Locate the cell with the specified text and output its (X, Y) center coordinate. 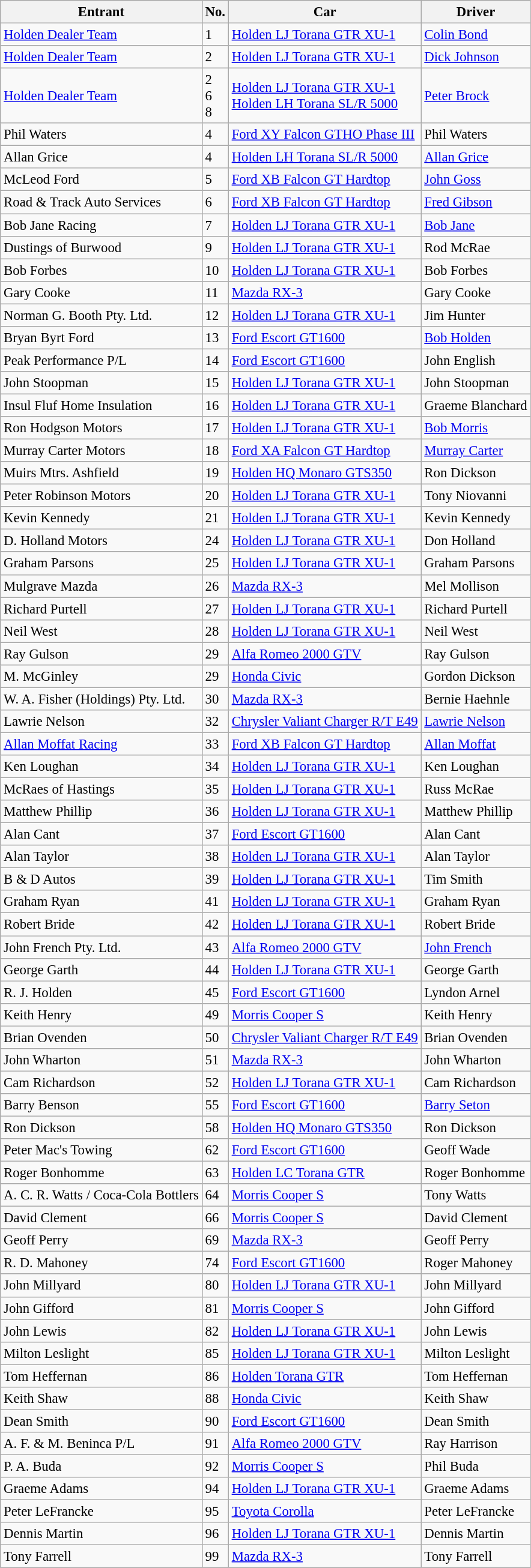
Tim Smith (476, 879)
35 (215, 789)
Ford XY Falcon GTHO Phase III (324, 134)
45 (215, 992)
Toyota Corolla (324, 1512)
96 (215, 1534)
81 (215, 1308)
Mel Mollison (476, 586)
Russ McRae (476, 789)
42 (215, 924)
Ron Hodgson Motors (101, 428)
18 (215, 451)
Peter Robinson Motors (101, 496)
91 (215, 1444)
Barry Benson (101, 1105)
14 (215, 360)
Bob Jane (476, 225)
58 (215, 1127)
80 (215, 1286)
Peter Brock (476, 96)
B & D Autos (101, 879)
21 (215, 518)
Bob Morris (476, 428)
McRaes of Hastings (101, 789)
A. F. & M. Beninca P/L (101, 1444)
Peter Mac's Towing (101, 1150)
85 (215, 1353)
43 (215, 947)
Don Holland (476, 541)
24 (215, 541)
Colin Bond (476, 35)
M. McGinley (101, 677)
Gordon Dickson (476, 677)
13 (215, 338)
Fred Gibson (476, 202)
Driver (476, 12)
Mulgrave Mazda (101, 586)
88 (215, 1399)
Bob Holden (476, 338)
19 (215, 473)
55 (215, 1105)
R. D. Mahoney (101, 1263)
64 (215, 1195)
Jim Hunter (476, 315)
39 (215, 879)
52 (215, 1082)
63 (215, 1173)
38 (215, 857)
Bryan Byrt Ford (101, 338)
Ford XA Falcon GT Hardtop (324, 451)
P. A. Buda (101, 1466)
28 (215, 631)
62 (215, 1150)
2 (215, 57)
Tony Watts (476, 1195)
D. Holland Motors (101, 541)
94 (215, 1489)
W. A. Fisher (Holdings) Pty. Ltd. (101, 699)
1 (215, 35)
66 (215, 1218)
Holden LC Torana GTR (324, 1173)
Graeme Blanchard (476, 405)
15 (215, 383)
50 (215, 1037)
9 (215, 247)
86 (215, 1376)
Holden LJ Torana GTR XU-1 Holden LH Torana SL/R 5000 (324, 96)
44 (215, 969)
Dustings of Burwood (101, 247)
Allan Moffat Racing (101, 744)
25 (215, 564)
Barry Seton (476, 1105)
Roger Mahoney (476, 1263)
6 (215, 202)
Bob Jane Racing (101, 225)
Entrant (101, 12)
Car (324, 12)
16 (215, 405)
41 (215, 902)
92 (215, 1466)
34 (215, 767)
74 (215, 1263)
5 (215, 179)
Muirs Mtrs. Ashfield (101, 473)
Rod McRae (476, 247)
12 (215, 315)
99 (215, 1557)
Tony Niovanni (476, 496)
Norman G. Booth Pty. Ltd. (101, 315)
No. (215, 12)
Holden Torana GTR (324, 1376)
32 (215, 722)
30 (215, 699)
95 (215, 1512)
Holden LH Torana SL/R 5000 (324, 157)
2 6 8 (215, 96)
Ray Harrison (476, 1444)
Bernie Haehnle (476, 699)
Murray Carter Motors (101, 451)
Peak Performance P/L (101, 360)
82 (215, 1331)
R. J. Holden (101, 992)
Geoff Wade (476, 1150)
Dick Johnson (476, 57)
17 (215, 428)
A. C. R. Watts / Coca-Cola Bottlers (101, 1195)
20 (215, 496)
26 (215, 586)
27 (215, 609)
John English (476, 360)
11 (215, 292)
McLeod Ford (101, 179)
Allan Moffat (476, 744)
John French (476, 947)
90 (215, 1421)
49 (215, 1015)
Phil Buda (476, 1466)
7 (215, 225)
33 (215, 744)
10 (215, 270)
Road & Track Auto Services (101, 202)
36 (215, 812)
John French Pty. Ltd. (101, 947)
Insul Fluf Home Insulation (101, 405)
51 (215, 1060)
John Goss (476, 179)
37 (215, 834)
69 (215, 1240)
Murray Carter (476, 451)
Lyndon Arnel (476, 992)
